Return (X, Y) of the center of cell containing provided text 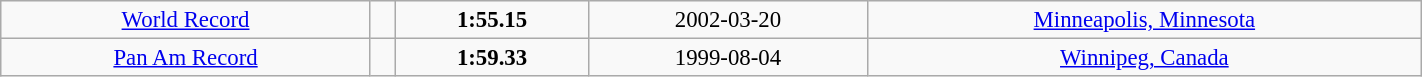
Pan Am Record (186, 58)
Minneapolis, Minnesota (1144, 20)
2002-03-20 (728, 20)
1:59.33 (492, 58)
1:55.15 (492, 20)
World Record (186, 20)
Winnipeg, Canada (1144, 58)
1999-08-04 (728, 58)
